Find where the given text appears and provide that cell's center as [X, Y] coordinate. 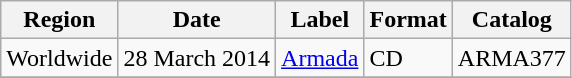
Catalog [512, 20]
28 March 2014 [197, 58]
ARMA377 [512, 58]
Label [320, 20]
Region [60, 20]
CD [408, 58]
Date [197, 20]
Armada [320, 58]
Format [408, 20]
Worldwide [60, 58]
